Find where the given text appears and provide that cell's center as (x, y) coordinate. 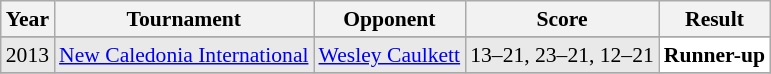
Opponent (390, 19)
Year (28, 19)
2013 (28, 55)
New Caledonia International (184, 55)
Score (562, 19)
Wesley Caulkett (390, 55)
Result (714, 19)
Runner-up (714, 55)
13–21, 23–21, 12–21 (562, 55)
Tournament (184, 19)
